Output the [x, y] coordinate of the center of the cell containing the given text.  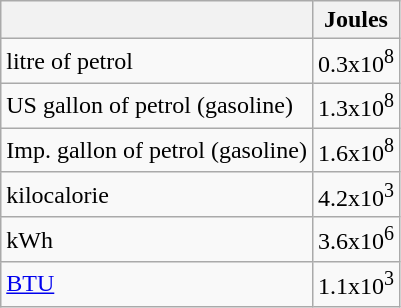
US gallon of petrol (gasoline) [157, 106]
kilocalorie [157, 194]
1.1x103 [356, 284]
Imp. gallon of petrol (gasoline) [157, 150]
1.6x108 [356, 150]
litre of petrol [157, 62]
0.3x108 [356, 62]
1.3x108 [356, 106]
BTU [157, 284]
3.6x106 [356, 240]
Joules [356, 20]
4.2x103 [356, 194]
kWh [157, 240]
